Return the (X, Y) coordinate for the center point of the cell that contains the specified text.  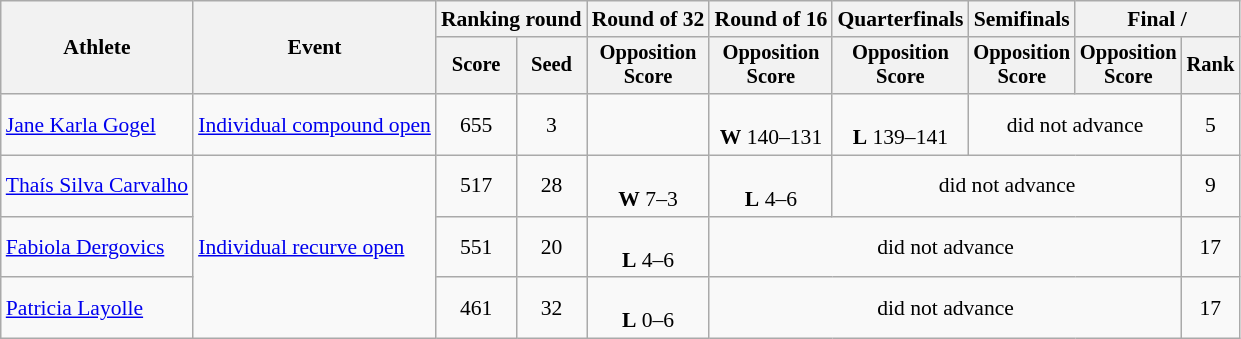
Round of 32 (648, 19)
Quarterfinals (900, 19)
3 (551, 124)
20 (551, 248)
Patricia Layolle (97, 308)
Fabiola Dergovics (97, 248)
Event (314, 48)
Ranking round (512, 19)
Individual compound open (314, 124)
Individual recurve open (314, 248)
5 (1211, 124)
Jane Karla Gogel (97, 124)
655 (476, 124)
Athlete (97, 48)
461 (476, 308)
Seed (551, 66)
28 (551, 186)
Rank (1211, 66)
9 (1211, 186)
Thaís Silva Carvalho (97, 186)
551 (476, 248)
Score (476, 66)
W 140–131 (770, 124)
32 (551, 308)
Semifinals (1022, 19)
Final / (1157, 19)
L 139–141 (900, 124)
L 0–6 (648, 308)
Round of 16 (770, 19)
W 7–3 (648, 186)
517 (476, 186)
